Pinpoint the cell where the given text exists, returning its (x, y) midpoint coordinate. 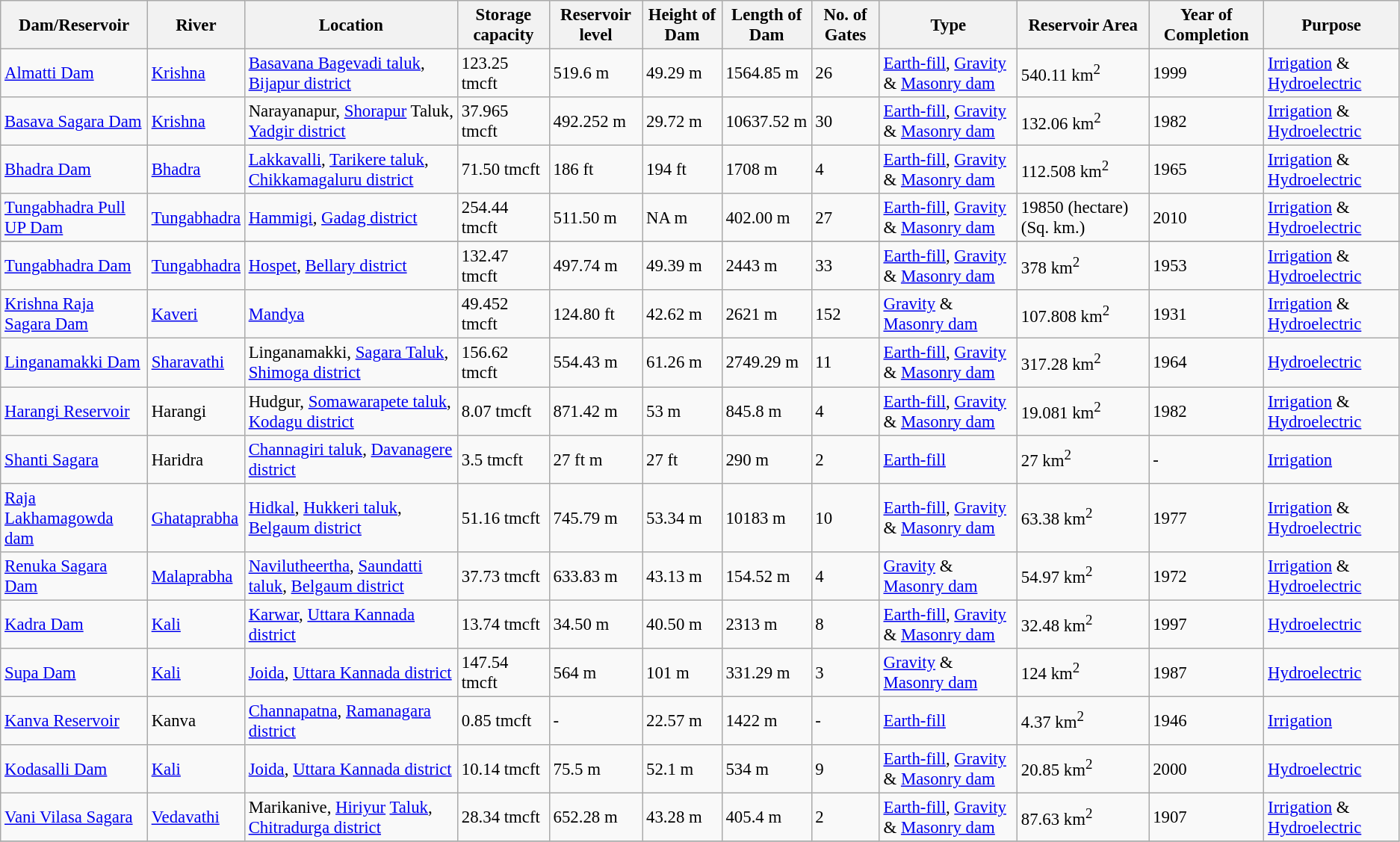
54.97 km2 (1083, 575)
27 (846, 218)
51.16 tmcft (504, 518)
534 m (766, 770)
20.85 km2 (1083, 770)
511.50 m (595, 218)
8.07 tmcft (504, 411)
378 km2 (1083, 266)
Almatti Dam (75, 73)
Bhadra (196, 170)
Year of Completion (1207, 25)
53 m (682, 411)
152 (846, 314)
405.4 m (766, 817)
Marikanive, Hiriyur Taluk, Chitradurga district (351, 817)
Narayanapur, Shorapur Taluk, Yadgir district (351, 121)
NA m (682, 218)
Raja Lakhamagowda dam (75, 518)
1564.85 m (766, 73)
27 km2 (1083, 459)
Bhadra Dam (75, 170)
22.57 m (682, 720)
Basava Sagara Dam (75, 121)
564 m (595, 672)
19.081 km2 (1083, 411)
Purpose (1331, 25)
Height of Dam (682, 25)
1965 (1207, 170)
42.62 m (682, 314)
Hidkal, Hukkeri taluk, Belgaum district (351, 518)
Reservoir level (595, 25)
Vedavathi (196, 817)
3 (846, 672)
49.29 m (682, 73)
652.28 m (595, 817)
402.00 m (766, 218)
Hospet, Bellary district (351, 266)
2000 (1207, 770)
1987 (1207, 672)
10 (846, 518)
124 km2 (1083, 672)
Krishna Raja Sagara Dam (75, 314)
540.11 km2 (1083, 73)
Tungabhadra Dam (75, 266)
Kanva (196, 720)
331.29 m (766, 672)
156.62 tmcft (504, 363)
13.74 tmcft (504, 625)
Sharavathi (196, 363)
33 (846, 266)
497.74 m (595, 266)
71.50 tmcft (504, 170)
1997 (1207, 625)
1931 (1207, 314)
10.14 tmcft (504, 770)
9 (846, 770)
745.79 m (595, 518)
49.39 m (682, 266)
0.85 tmcft (504, 720)
Mandya (351, 314)
30 (846, 121)
Malaprabha (196, 575)
1964 (1207, 363)
194 ft (682, 170)
8 (846, 625)
3.5 tmcft (504, 459)
317.28 km2 (1083, 363)
1946 (1207, 720)
29.72 m (682, 121)
53.34 m (682, 518)
11 (846, 363)
Haridra (196, 459)
Linganamakki, Sagara Taluk, Shimoga district (351, 363)
Length of Dam (766, 25)
Kanva Reservoir (75, 720)
123.25 tmcft (504, 73)
Hammigi, Gadag district (351, 218)
1972 (1207, 575)
2443 m (766, 266)
Channapatna, Ramanagara district (351, 720)
Hudgur, Somawarapete taluk, Kodagu district (351, 411)
Renuka Sagara Dam (75, 575)
1907 (1207, 817)
19850 (hectare) (Sq. km.) (1083, 218)
1708 m (766, 170)
Vani Vilasa Sagara (75, 817)
112.508 km2 (1083, 170)
87.63 km2 (1083, 817)
519.6 m (595, 73)
Kadra Dam (75, 625)
61.26 m (682, 363)
43.28 m (682, 817)
Kodasalli Dam (75, 770)
32.48 km2 (1083, 625)
1977 (1207, 518)
1422 m (766, 720)
Location (351, 25)
37.965 tmcft (504, 121)
No. of Gates (846, 25)
Supa Dam (75, 672)
Lakkavalli, Tarikere taluk, Chikkamagaluru district (351, 170)
27 ft (682, 459)
40.50 m (682, 625)
Ghataprabha (196, 518)
2749.29 m (766, 363)
River (196, 25)
75.5 m (595, 770)
Type (948, 25)
871.42 m (595, 411)
Basavana Bagevadi taluk, Bijapur district (351, 73)
Reservoir Area (1083, 25)
1999 (1207, 73)
2010 (1207, 218)
101 m (682, 672)
52.1 m (682, 770)
37.73 tmcft (504, 575)
845.8 m (766, 411)
Tungabhadra Pull UP Dam (75, 218)
43.13 m (682, 575)
Shanti Sagara (75, 459)
10183 m (766, 518)
124.80 ft (595, 314)
63.38 km2 (1083, 518)
28.34 tmcft (504, 817)
Harangi Reservoir (75, 411)
132.06 km2 (1083, 121)
554.43 m (595, 363)
132.47 tmcft (504, 266)
10637.52 m (766, 121)
Navilutheertha, Saundatti taluk, Belgaum district (351, 575)
Dam/Reservoir (75, 25)
27 ft m (595, 459)
107.808 km2 (1083, 314)
34.50 m (595, 625)
49.452 tmcft (504, 314)
2313 m (766, 625)
Karwar, Uttara Kannada district (351, 625)
26 (846, 73)
Storage capacity (504, 25)
Linganamakki Dam (75, 363)
Harangi (196, 411)
2621 m (766, 314)
Kaveri (196, 314)
4.37 km2 (1083, 720)
147.54 tmcft (504, 672)
1953 (1207, 266)
290 m (766, 459)
186 ft (595, 170)
254.44 tmcft (504, 218)
154.52 m (766, 575)
633.83 m (595, 575)
Channagiri taluk, Davanagere district (351, 459)
492.252 m (595, 121)
